Pinpoint the cell where the given text exists, returning its (X, Y) midpoint coordinate. 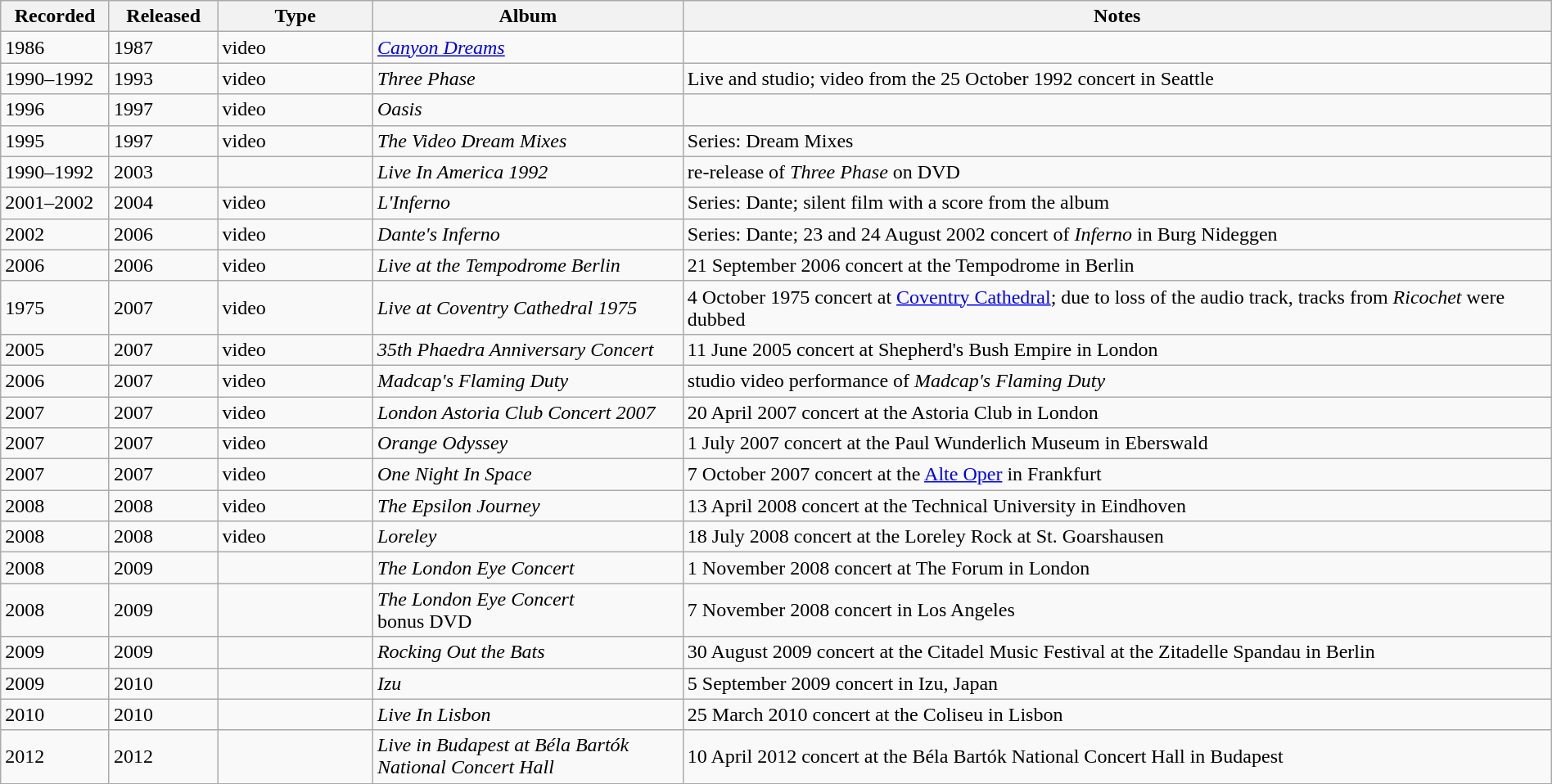
13 April 2008 concert at the Technical University in Eindhoven (1117, 506)
Live in Budapest at Béla Bartók National Concert Hall (527, 756)
Live at the Tempodrome Berlin (527, 265)
20 April 2007 concert at the Astoria Club in London (1117, 412)
35th Phaedra Anniversary Concert (527, 349)
1996 (56, 110)
1 July 2007 concert at the Paul Wunderlich Museum in Eberswald (1117, 444)
Live at Coventry Cathedral 1975 (527, 308)
L'Inferno (527, 203)
Rocking Out the Bats (527, 652)
Series: Dante; silent film with a score from the album (1117, 203)
30 August 2009 concert at the Citadel Music Festival at the Zitadelle Spandau in Berlin (1117, 652)
Notes (1117, 16)
Series: Dream Mixes (1117, 141)
Dante's Inferno (527, 234)
Type (295, 16)
18 July 2008 concert at the Loreley Rock at St. Goarshausen (1117, 537)
re-release of Three Phase on DVD (1117, 172)
The London Eye Concert (527, 568)
2005 (56, 349)
2004 (164, 203)
The Video Dream Mixes (527, 141)
7 October 2007 concert at the Alte Oper in Frankfurt (1117, 475)
5 September 2009 concert in Izu, Japan (1117, 683)
Oasis (527, 110)
Madcap's Flaming Duty (527, 381)
studio video performance of Madcap's Flaming Duty (1117, 381)
The Epsilon Journey (527, 506)
Three Phase (527, 79)
1995 (56, 141)
The London Eye Concertbonus DVD (527, 611)
Live In Lisbon (527, 714)
Series: Dante; 23 and 24 August 2002 concert of Inferno in Burg Nideggen (1117, 234)
Album (527, 16)
Orange Odyssey (527, 444)
1993 (164, 79)
One Night In Space (527, 475)
11 June 2005 concert at Shepherd's Bush Empire in London (1117, 349)
1986 (56, 47)
Canyon Dreams (527, 47)
1987 (164, 47)
Live and studio; video from the 25 October 1992 concert in Seattle (1117, 79)
2001–2002 (56, 203)
25 March 2010 concert at the Coliseu in Lisbon (1117, 714)
2002 (56, 234)
21 September 2006 concert at the Tempodrome in Berlin (1117, 265)
4 October 1975 concert at Coventry Cathedral; due to loss of the audio track, tracks from Ricochet were dubbed (1117, 308)
Izu (527, 683)
7 November 2008 concert in Los Angeles (1117, 611)
London Astoria Club Concert 2007 (527, 412)
Loreley (527, 537)
Live In America 1992 (527, 172)
10 April 2012 concert at the Béla Bartók National Concert Hall in Budapest (1117, 756)
1 November 2008 concert at The Forum in London (1117, 568)
1975 (56, 308)
2003 (164, 172)
Released (164, 16)
Recorded (56, 16)
